Capture the cell that displays the provided text and extract its [x, y] central coordinate. 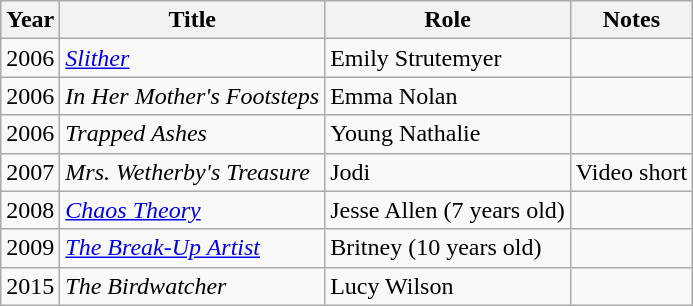
Lucy Wilson [448, 286]
Title [192, 20]
Slither [192, 58]
2009 [30, 248]
In Her Mother's Footsteps [192, 96]
Young Nathalie [448, 134]
Jesse Allen (7 years old) [448, 210]
Chaos Theory [192, 210]
Year [30, 20]
The Birdwatcher [192, 286]
Jodi [448, 172]
Britney (10 years old) [448, 248]
Video short [631, 172]
2007 [30, 172]
Emma Nolan [448, 96]
2008 [30, 210]
Notes [631, 20]
Emily Strutemyer [448, 58]
The Break-Up Artist [192, 248]
Mrs. Wetherby's Treasure [192, 172]
Trapped Ashes [192, 134]
2015 [30, 286]
Role [448, 20]
